Extract the [X, Y] coordinate from the center of the cell holding the provided text.  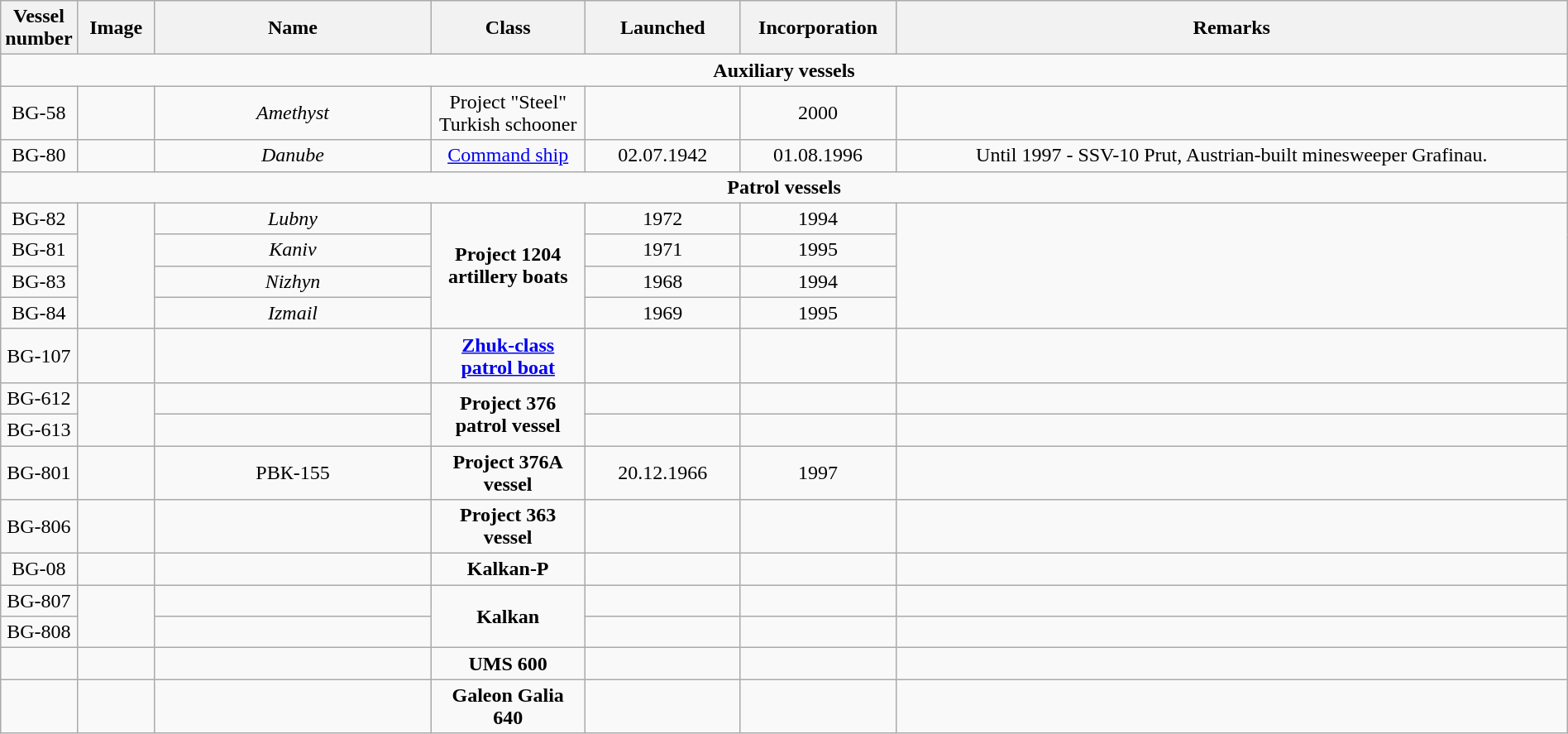
Nizhyn [293, 281]
Launched [663, 28]
1969 [663, 313]
Project 376 patrol vessel [508, 414]
1968 [663, 281]
02.07.1942 [663, 156]
РВК-155 [293, 472]
20.12.1966 [663, 472]
Izmail [293, 313]
Project "Steel" Turkish schooner [508, 113]
Kalkan-P [508, 569]
1972 [663, 218]
Image [116, 28]
Remarks [1231, 28]
BG-80 [39, 156]
Kalkan [508, 616]
Auxiliary vessels [784, 70]
Vessel number [39, 28]
BG-612 [39, 398]
Project 363 vessel [508, 526]
BG-107 [39, 356]
BG-84 [39, 313]
Command ship [508, 156]
Danube [293, 156]
BG-806 [39, 526]
BG-807 [39, 601]
Kaniv [293, 250]
Name [293, 28]
Lubny [293, 218]
Amethyst [293, 113]
BG-808 [39, 632]
Project 376A vessel [508, 472]
BG-81 [39, 250]
1997 [818, 472]
Class [508, 28]
Patrol vessels [784, 187]
BG-82 [39, 218]
BG-613 [39, 429]
Until 1997 - SSV-10 Prut, Austrian-built minesweeper Grafinau. [1231, 156]
BG-08 [39, 569]
UMS 600 [508, 664]
BG-58 [39, 113]
01.08.1996 [818, 156]
BG-801 [39, 472]
Galeon Galia 640 [508, 707]
BG-83 [39, 281]
Incorporation [818, 28]
2000 [818, 113]
Project 1204 artillery boats [508, 266]
Zhuk-class patrol boat [508, 356]
1971 [663, 250]
